Find where the given text appears and provide that cell's center as [x, y] coordinate. 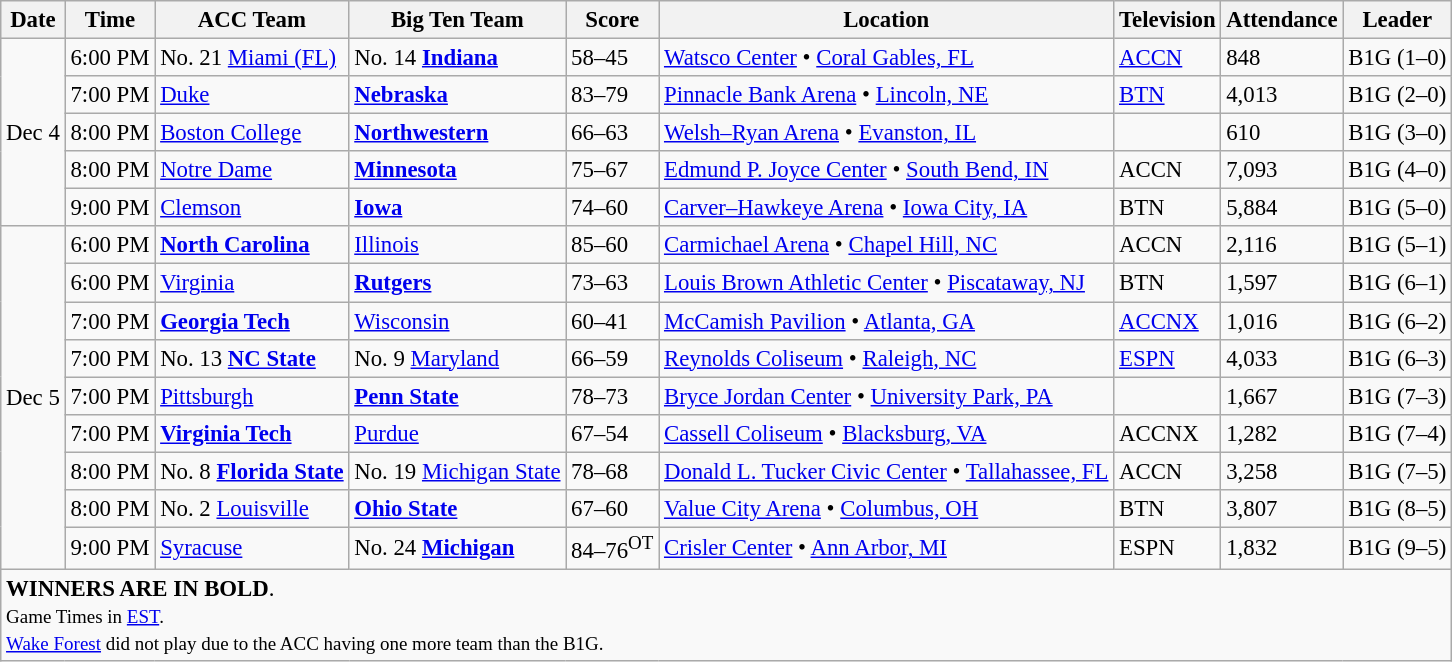
No. 2 Louisville [252, 509]
B1G (5–0) [1398, 208]
North Carolina [252, 245]
1,667 [1282, 396]
B1G (2–0) [1398, 95]
B1G (7–3) [1398, 396]
Purdue [458, 433]
66–59 [612, 358]
Boston College [252, 133]
Location [886, 20]
Rutgers [458, 283]
B1G (6–3) [1398, 358]
No. 13 NC State [252, 358]
66–63 [612, 133]
Northwestern [458, 133]
Pinnacle Bank Arena • Lincoln, NE [886, 95]
Reynolds Coliseum • Raleigh, NC [886, 358]
83–79 [612, 95]
58–45 [612, 58]
60–41 [612, 321]
B1G (6–2) [1398, 321]
Ohio State [458, 509]
Cassell Coliseum • Blacksburg, VA [886, 433]
Big Ten Team [458, 20]
84–76OT [612, 548]
Score [612, 20]
Illinois [458, 245]
B1G (7–4) [1398, 433]
B1G (1–0) [1398, 58]
Virginia Tech [252, 433]
Time [110, 20]
B1G (6–1) [1398, 283]
Television [1168, 20]
2,116 [1282, 245]
Dec 4 [33, 133]
848 [1282, 58]
Edmund P. Joyce Center • South Bend, IN [886, 170]
Wisconsin [458, 321]
Value City Arena • Columbus, OH [886, 509]
Donald L. Tucker Civic Center • Tallahassee, FL [886, 471]
Penn State [458, 396]
B1G (9–5) [1398, 548]
B1G (5–1) [1398, 245]
7,093 [1282, 170]
74–60 [612, 208]
WINNERS ARE IN BOLD.Game Times in EST. Wake Forest did not play due to the ACC having one more team than the B1G. [726, 615]
ACC Team [252, 20]
Iowa [458, 208]
Georgia Tech [252, 321]
Notre Dame [252, 170]
Clemson [252, 208]
Welsh–Ryan Arena • Evanston, IL [886, 133]
Carver–Hawkeye Arena • Iowa City, IA [886, 208]
1,016 [1282, 321]
Virginia [252, 283]
Dec 5 [33, 398]
78–68 [612, 471]
Date [33, 20]
73–63 [612, 283]
85–60 [612, 245]
Nebraska [458, 95]
3,807 [1282, 509]
4,033 [1282, 358]
1,832 [1282, 548]
Louis Brown Athletic Center • Piscataway, NJ [886, 283]
Crisler Center • Ann Arbor, MI [886, 548]
B1G (4–0) [1398, 170]
No. 21 Miami (FL) [252, 58]
Minnesota [458, 170]
5,884 [1282, 208]
67–60 [612, 509]
Duke [252, 95]
1,282 [1282, 433]
1,597 [1282, 283]
No. 8 Florida State [252, 471]
McCamish Pavilion • Atlanta, GA [886, 321]
Syracuse [252, 548]
Carmichael Arena • Chapel Hill, NC [886, 245]
Leader [1398, 20]
Watsco Center • Coral Gables, FL [886, 58]
610 [1282, 133]
No. 24 Michigan [458, 548]
B1G (7–5) [1398, 471]
78–73 [612, 396]
No. 19 Michigan State [458, 471]
Pittsburgh [252, 396]
No. 9 Maryland [458, 358]
B1G (3–0) [1398, 133]
Attendance [1282, 20]
Bryce Jordan Center • University Park, PA [886, 396]
67–54 [612, 433]
75–67 [612, 170]
4,013 [1282, 95]
B1G (8–5) [1398, 509]
3,258 [1282, 471]
No. 14 Indiana [458, 58]
